Return [x, y] of the center of cell containing provided text 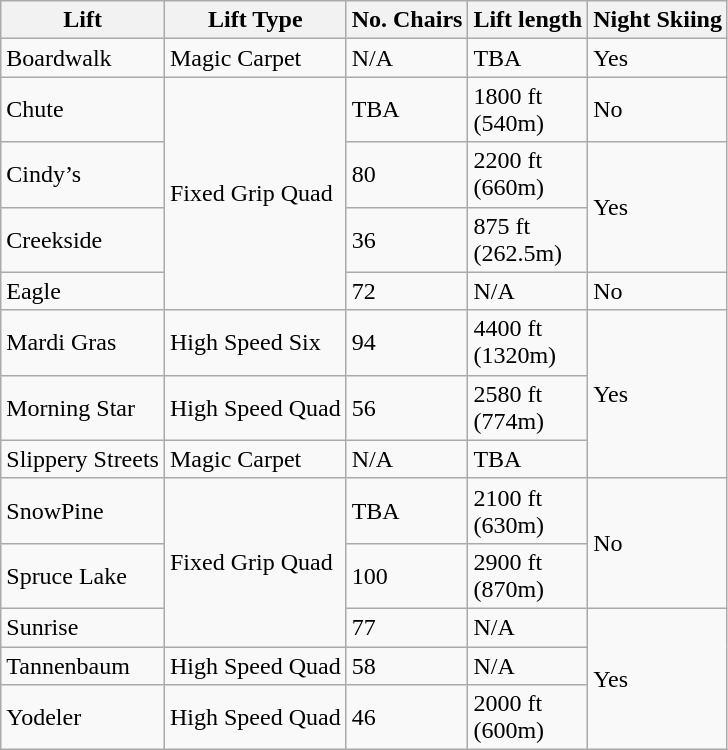
Night Skiing [658, 20]
SnowPine [83, 510]
Creekside [83, 240]
Spruce Lake [83, 576]
Sunrise [83, 627]
Yodeler [83, 718]
Mardi Gras [83, 342]
72 [407, 291]
2000 ft(600m) [528, 718]
Chute [83, 110]
Morning Star [83, 408]
Cindy’s [83, 174]
2100 ft(630m) [528, 510]
Slippery Streets [83, 459]
Lift [83, 20]
80 [407, 174]
2900 ft(870m) [528, 576]
Eagle [83, 291]
2580 ft(774m) [528, 408]
58 [407, 665]
Boardwalk [83, 58]
No. Chairs [407, 20]
36 [407, 240]
1800 ft(540m) [528, 110]
56 [407, 408]
4400 ft(1320m) [528, 342]
High Speed Six [255, 342]
46 [407, 718]
Lift Type [255, 20]
875 ft(262.5m) [528, 240]
94 [407, 342]
77 [407, 627]
Tannenbaum [83, 665]
2200 ft(660m) [528, 174]
100 [407, 576]
Lift length [528, 20]
